Return the [X, Y] coordinate for the center point of the cell that contains the specified text.  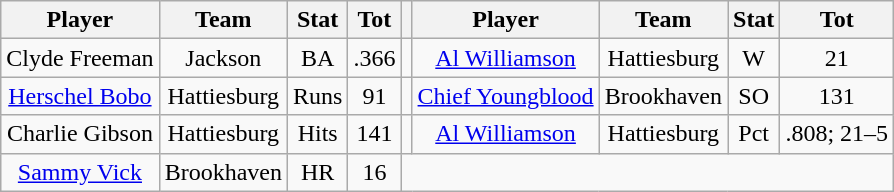
91 [374, 96]
Herschel Bobo [80, 96]
21 [837, 58]
W [754, 58]
SO [754, 96]
Jackson [223, 58]
Pct [754, 134]
Runs [317, 96]
Clyde Freeman [80, 58]
BA [317, 58]
Chief Youngblood [506, 96]
.366 [374, 58]
Hits [317, 134]
HR [317, 172]
Charlie Gibson [80, 134]
Sammy Vick [80, 172]
131 [837, 96]
141 [374, 134]
16 [374, 172]
.808; 21–5 [837, 134]
